Find where the given text appears and provide that cell's center as [X, Y] coordinate. 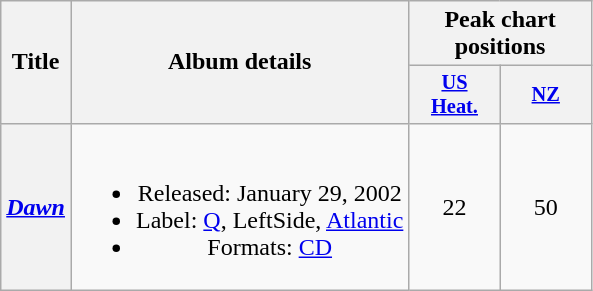
50 [546, 206]
Title [36, 62]
NZ [546, 95]
Album details [239, 62]
Peak chart positions [500, 34]
Released: January 29, 2002Label: Q, LeftSide, AtlanticFormats: CD [239, 206]
Dawn [36, 206]
USHeat. [454, 95]
22 [454, 206]
